Provide the (X, Y) coordinate of the cell's center where the given text is located.  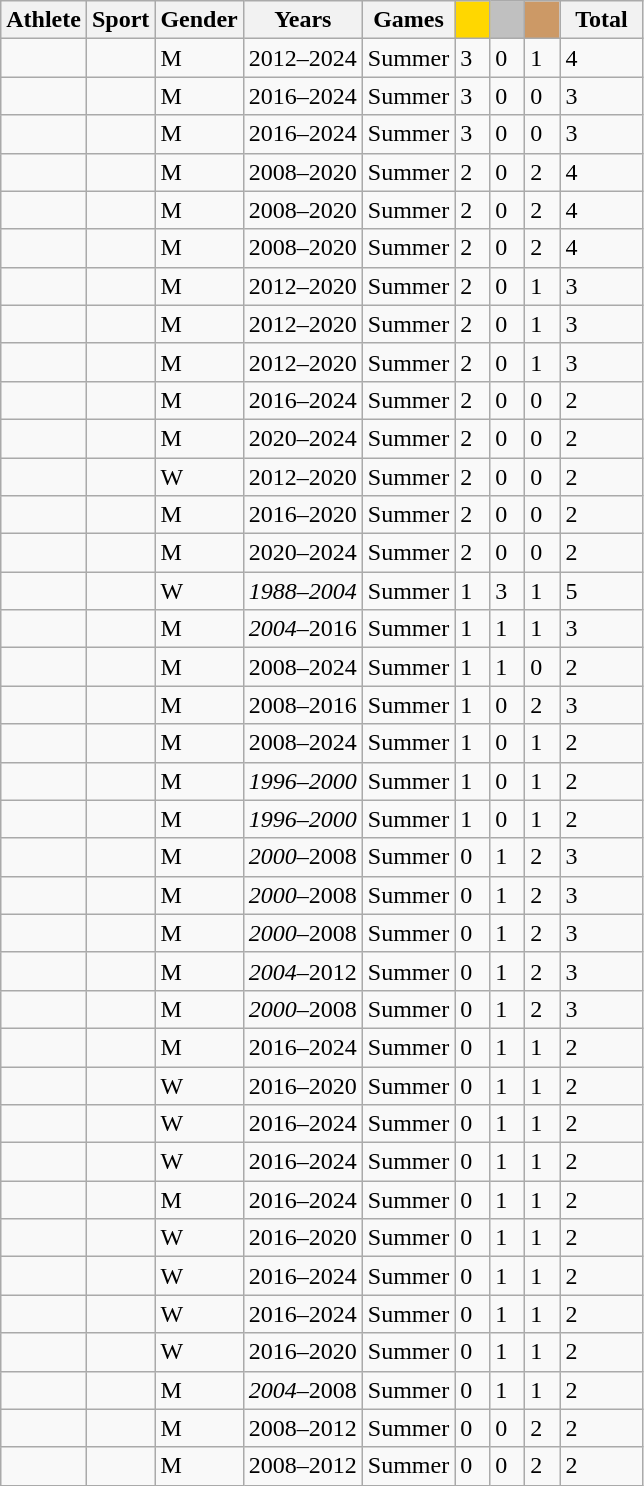
Athlete (44, 20)
1988–2004 (302, 591)
Sport (120, 20)
Games (408, 20)
Gender (199, 20)
Total (602, 20)
2012–2024 (302, 58)
5 (602, 591)
2008–2016 (302, 705)
2004–2012 (302, 971)
2004–2016 (302, 629)
2004–2008 (302, 1390)
Years (302, 20)
